Capture the cell that displays the provided text and extract its (X, Y) central coordinate. 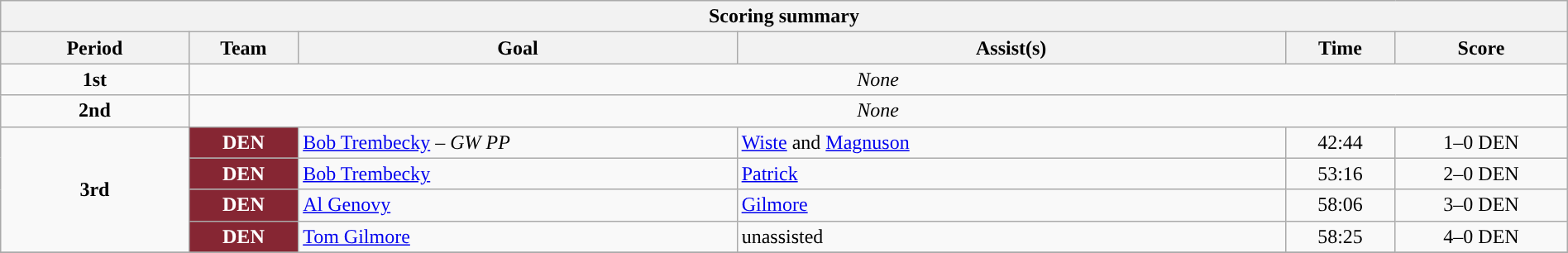
Assist(s) (1011, 48)
Bob Trembecky – GW PP (518, 142)
Wiste and Magnuson (1011, 142)
Period (94, 48)
4–0 DEN (1481, 236)
Score (1481, 48)
Gilmore (1011, 205)
42:44 (1340, 142)
3rd (94, 189)
Team (243, 48)
2nd (94, 111)
53:16 (1340, 174)
3–0 DEN (1481, 205)
58:06 (1340, 205)
Tom Gilmore (518, 236)
unassisted (1011, 236)
2–0 DEN (1481, 174)
1–0 DEN (1481, 142)
1st (94, 79)
Scoring summary (784, 17)
Time (1340, 48)
Patrick (1011, 174)
Al Genovy (518, 205)
Goal (518, 48)
Bob Trembecky (518, 174)
58:25 (1340, 236)
